Detect which cell encompasses the target text, then output its [x, y] center coordinate. 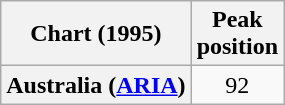
Australia (ARIA) [96, 85]
Peakposition [237, 34]
92 [237, 85]
Chart (1995) [96, 34]
